Detect which cell encompasses the target text, then output its [X, Y] center coordinate. 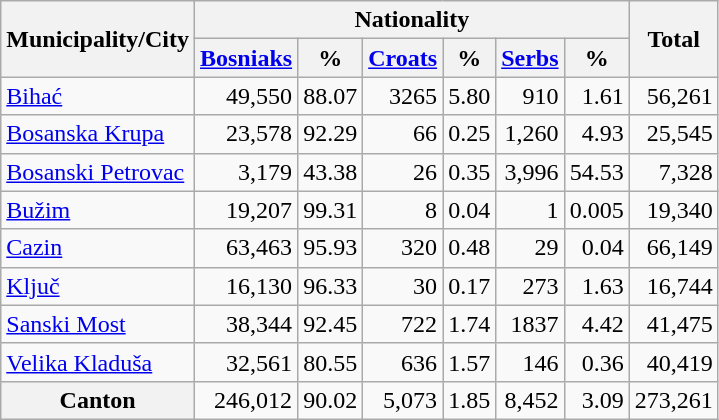
25,545 [674, 134]
66 [403, 134]
Municipality/City [98, 39]
96.33 [330, 286]
910 [530, 96]
246,012 [246, 400]
1 [530, 210]
4.42 [596, 324]
0.36 [596, 362]
95.93 [330, 248]
Bužim [98, 210]
3,996 [530, 172]
Velika Kladuša [98, 362]
63,463 [246, 248]
30 [403, 286]
273 [530, 286]
1.57 [470, 362]
16,130 [246, 286]
5,073 [403, 400]
92.45 [330, 324]
26 [403, 172]
8,452 [530, 400]
23,578 [246, 134]
Sanski Most [98, 324]
56,261 [674, 96]
636 [403, 362]
Total [674, 39]
0.35 [470, 172]
722 [403, 324]
1,260 [530, 134]
1.63 [596, 286]
88.07 [330, 96]
19,340 [674, 210]
1.61 [596, 96]
5.80 [470, 96]
66,149 [674, 248]
19,207 [246, 210]
1.74 [470, 324]
Bosanska Krupa [98, 134]
4.93 [596, 134]
32,561 [246, 362]
Canton [98, 400]
38,344 [246, 324]
0.25 [470, 134]
Nationality [412, 20]
0.48 [470, 248]
146 [530, 362]
Croats [403, 58]
0.17 [470, 286]
99.31 [330, 210]
0.005 [596, 210]
29 [530, 248]
273,261 [674, 400]
Ključ [98, 286]
Bihać [98, 96]
1.85 [470, 400]
3.09 [596, 400]
90.02 [330, 400]
Serbs [530, 58]
320 [403, 248]
40,419 [674, 362]
Cazin [98, 248]
49,550 [246, 96]
3265 [403, 96]
1837 [530, 324]
92.29 [330, 134]
16,744 [674, 286]
8 [403, 210]
Bosanski Petrovac [98, 172]
80.55 [330, 362]
41,475 [674, 324]
54.53 [596, 172]
43.38 [330, 172]
3,179 [246, 172]
Bosniaks [246, 58]
7,328 [674, 172]
